For the text-containing cell, return its midpoint in (X, Y) coordinate format. 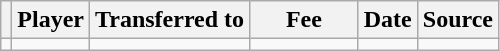
Date (388, 20)
Player (51, 20)
Source (458, 20)
Fee (304, 20)
Transferred to (170, 20)
